Provide the (X, Y) coordinate of the cell's center where the given text is located.  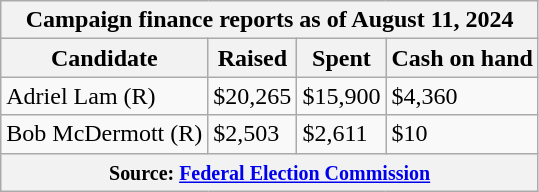
Cash on hand (462, 58)
Spent (342, 58)
$4,360 (462, 96)
Raised (252, 58)
$20,265 (252, 96)
Source: Federal Election Commission (270, 172)
Campaign finance reports as of August 11, 2024 (270, 20)
Adriel Lam (R) (104, 96)
Bob McDermott (R) (104, 134)
$2,611 (342, 134)
Candidate (104, 58)
$2,503 (252, 134)
$10 (462, 134)
$15,900 (342, 96)
